Provide the [x, y] coordinate of the cell's center where the given text is located.  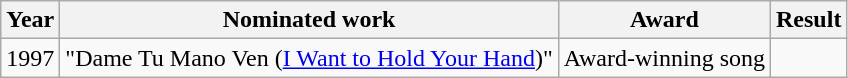
Nominated work [310, 20]
Year [30, 20]
"Dame Tu Mano Ven (I Want to Hold Your Hand)" [310, 58]
Award-winning song [664, 58]
1997 [30, 58]
Award [664, 20]
Result [809, 20]
